Return the [x, y] coordinate for the center point of the cell that contains the specified text.  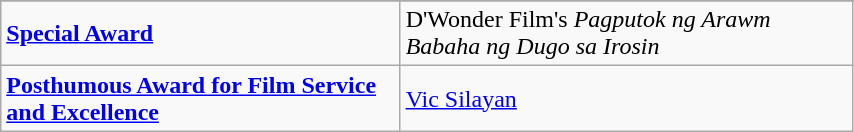
Vic Silayan [626, 98]
Posthumous Award for Film Service and Excellence [200, 98]
Special Award [200, 34]
D'Wonder Film's Pagputok ng Arawm Babaha ng Dugo sa Irosin [626, 34]
